From the cell containing the given text, extract its center point as (X, Y) coordinate. 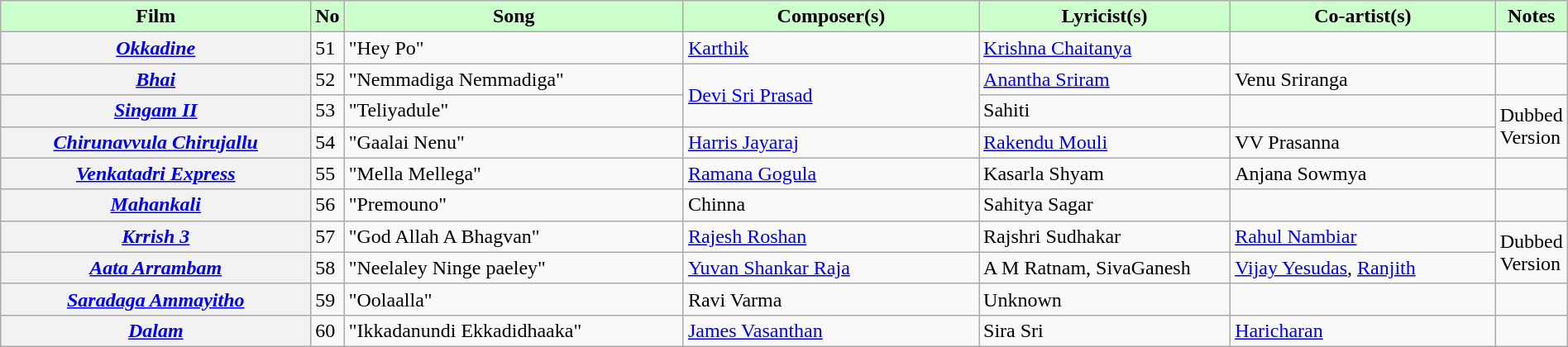
Chinna (830, 205)
Song (514, 17)
James Vasanthan (830, 330)
55 (327, 173)
VV Prasanna (1363, 142)
No (327, 17)
Anantha Sriram (1105, 79)
"God Allah A Bhagvan" (514, 236)
"Hey Po" (514, 48)
"Neelaley Ninge paeley" (514, 268)
Haricharan (1363, 330)
Rahul Nambiar (1363, 236)
Venu Sriranga (1363, 79)
Aata Arrambam (155, 268)
54 (327, 142)
Mahankali (155, 205)
A M Ratnam, SivaGanesh (1105, 268)
Krishna Chaitanya (1105, 48)
Krrish 3 (155, 236)
53 (327, 111)
"Teliyadule" (514, 111)
Venkatadri Express (155, 173)
Film (155, 17)
52 (327, 79)
51 (327, 48)
Lyricist(s) (1105, 17)
"Nemmadiga Nemmadiga" (514, 79)
"Mella Mellega" (514, 173)
Karthik (830, 48)
Sira Sri (1105, 330)
Harris Jayaraj (830, 142)
58 (327, 268)
Sahitya Sagar (1105, 205)
Devi Sri Prasad (830, 95)
57 (327, 236)
Unknown (1105, 299)
Rajesh Roshan (830, 236)
59 (327, 299)
Composer(s) (830, 17)
Singam II (155, 111)
"Oolaalla" (514, 299)
Notes (1532, 17)
Ramana Gogula (830, 173)
56 (327, 205)
Ravi Varma (830, 299)
Sahiti (1105, 111)
Rakendu Mouli (1105, 142)
Rajshri Sudhakar (1105, 236)
Kasarla Shyam (1105, 173)
Vijay Yesudas, Ranjith (1363, 268)
Dalam (155, 330)
Bhai (155, 79)
"Premouno" (514, 205)
60 (327, 330)
Chirunavvula Chirujallu (155, 142)
"Gaalai Nenu" (514, 142)
Okkadine (155, 48)
Saradaga Ammayitho (155, 299)
Yuvan Shankar Raja (830, 268)
Anjana Sowmya (1363, 173)
"Ikkadanundi Ekkadidhaaka" (514, 330)
Co-artist(s) (1363, 17)
